Identify which cell holds the provided text, then report its [x, y] central coordinate. 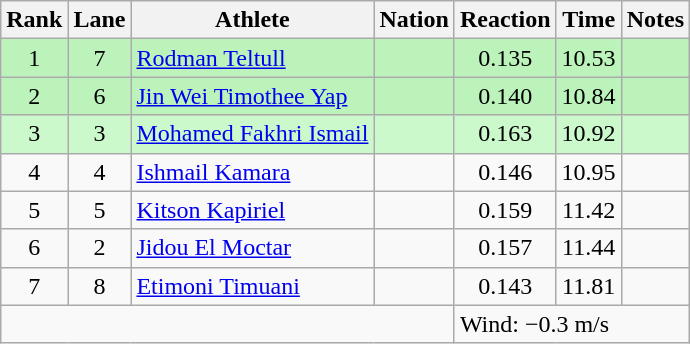
Jidou El Moctar [252, 248]
0.157 [505, 248]
Jin Wei Timothee Yap [252, 96]
0.140 [505, 96]
Notes [655, 20]
0.163 [505, 134]
8 [100, 286]
Kitson Kapiriel [252, 210]
Wind: −0.3 m/s [572, 324]
Etimoni Timuani [252, 286]
0.146 [505, 172]
0.159 [505, 210]
Rodman Teltull [252, 58]
Time [588, 20]
0.143 [505, 286]
Reaction [505, 20]
Athlete [252, 20]
11.81 [588, 286]
10.92 [588, 134]
0.135 [505, 58]
1 [34, 58]
10.84 [588, 96]
Mohamed Fakhri Ismail [252, 134]
Nation [414, 20]
Rank [34, 20]
Lane [100, 20]
10.95 [588, 172]
Ishmail Kamara [252, 172]
10.53 [588, 58]
11.42 [588, 210]
11.44 [588, 248]
